Output the [x, y] coordinate of the center of the cell containing the given text.  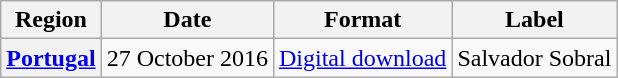
Label [534, 20]
Digital download [362, 58]
Region [51, 20]
Salvador Sobral [534, 58]
Portugal [51, 58]
Date [187, 20]
27 October 2016 [187, 58]
Format [362, 20]
